Scan for the cell matching the given text and deliver its (x, y) coordinate at center. 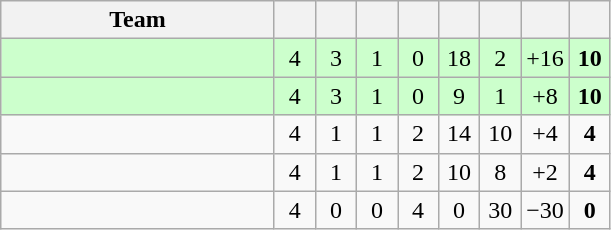
14 (460, 134)
30 (500, 210)
Team (138, 20)
−30 (546, 210)
18 (460, 58)
+2 (546, 172)
+8 (546, 96)
+16 (546, 58)
9 (460, 96)
8 (500, 172)
+4 (546, 134)
